Scan for the cell matching the given text and deliver its (x, y) coordinate at center. 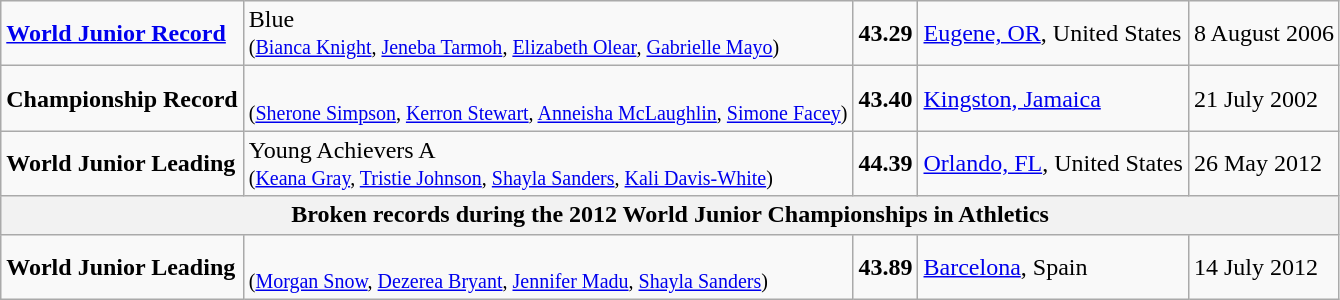
43.40 (886, 98)
14 July 2012 (1264, 266)
Barcelona, Spain (1053, 266)
Broken records during the 2012 World Junior Championships in Athletics (670, 215)
Championship Record (122, 98)
Blue(Bianca Knight, Jeneba Tarmoh, Elizabeth Olear, Gabrielle Mayo) (548, 34)
(Sherone Simpson, Kerron Stewart, Anneisha McLaughlin, Simone Facey) (548, 98)
Eugene, OR, United States (1053, 34)
Orlando, FL, United States (1053, 164)
8 August 2006 (1264, 34)
World Junior Record (122, 34)
43.29 (886, 34)
43.89 (886, 266)
(Morgan Snow, Dezerea Bryant, Jennifer Madu, Shayla Sanders) (548, 266)
Young Achievers A(Keana Gray, Tristie Johnson, Shayla Sanders, Kali Davis-White) (548, 164)
21 July 2002 (1264, 98)
26 May 2012 (1264, 164)
Kingston, Jamaica (1053, 98)
44.39 (886, 164)
